Provide the (X, Y) coordinate of the cell's center where the given text is located.  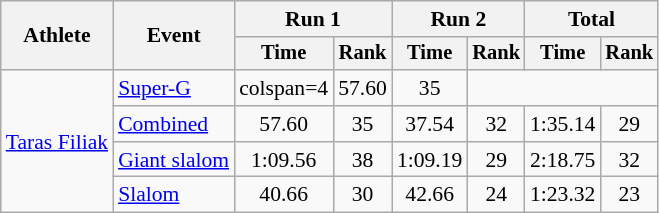
1:35.14 (562, 124)
colspan=4 (284, 88)
1:09.56 (284, 160)
23 (629, 195)
Taras Filiak (57, 141)
Run 1 (313, 19)
Athlete (57, 36)
Slalom (174, 195)
Giant slalom (174, 160)
1:09.19 (430, 160)
Total (592, 19)
1:23.32 (562, 195)
30 (362, 195)
40.66 (284, 195)
2:18.75 (562, 160)
Run 2 (458, 19)
Combined (174, 124)
37.54 (430, 124)
42.66 (430, 195)
24 (496, 195)
Super-G (174, 88)
38 (362, 160)
Event (174, 36)
